Find where the given text appears and provide that cell's center as [X, Y] coordinate. 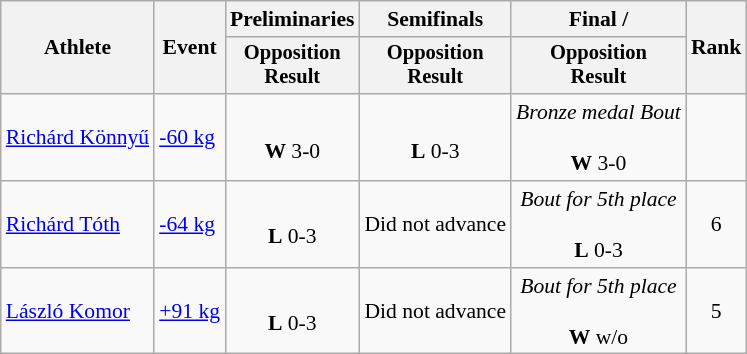
-60 kg [190, 138]
Athlete [78, 48]
-64 kg [190, 224]
Did not advance [435, 224]
Richárd Tóth [78, 224]
Preliminaries [292, 19]
Rank [716, 48]
W 3-0 [292, 138]
Bout for 5th placeL 0-3 [598, 224]
6 [716, 224]
Bronze medal BoutW 3-0 [598, 138]
Semifinals [435, 19]
Event [190, 48]
Final / [598, 19]
Richárd Könnyű [78, 138]
